Detect which cell encompasses the target text, then output its [x, y] center coordinate. 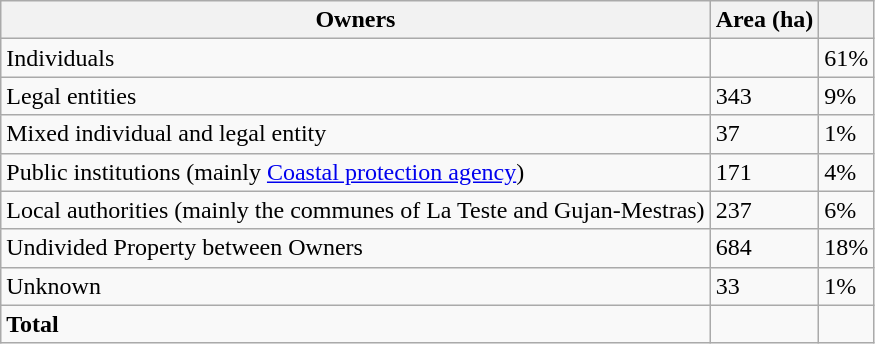
18% [846, 248]
237 [764, 210]
Legal entities [356, 96]
9% [846, 96]
171 [764, 172]
33 [764, 286]
Owners [356, 20]
684 [764, 248]
343 [764, 96]
Public institutions (mainly Coastal protection agency) [356, 172]
37 [764, 134]
Undivided Property between Owners [356, 248]
6% [846, 210]
Unknown [356, 286]
Area (ha) [764, 20]
Individuals [356, 58]
4% [846, 172]
Total [356, 324]
61% [846, 58]
Mixed individual and legal entity [356, 134]
Local authorities (mainly the communes of La Teste and Gujan-Mestras) [356, 210]
